Search for the cell housing the specified text and yield its [x, y] center coordinate. 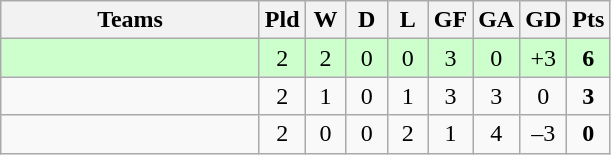
L [408, 20]
4 [496, 134]
GF [450, 20]
W [326, 20]
+3 [544, 58]
D [366, 20]
Pts [588, 20]
Teams [130, 20]
6 [588, 58]
Pld [282, 20]
–3 [544, 134]
GD [544, 20]
GA [496, 20]
